Locate the cell with the specified text and output its [X, Y] center coordinate. 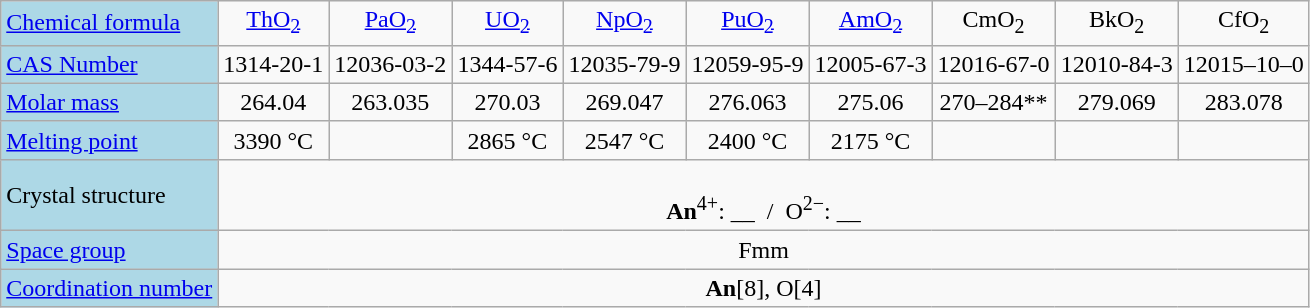
2865 °C [508, 140]
CfO2 [1244, 23]
Coordination number [110, 288]
269.047 [624, 102]
12036-03-2 [390, 64]
12035-79-9 [624, 64]
UO2 [508, 23]
12016-67-0 [994, 64]
283.078 [1244, 102]
1314-20-1 [274, 64]
3390 °C [274, 140]
270.03 [508, 102]
CAS Number [110, 64]
Crystal structure [110, 195]
Molar mass [110, 102]
Space group [110, 250]
AmO2 [870, 23]
Melting point [110, 140]
An4+: __ / O2−: __ [764, 195]
275.06 [870, 102]
2400 °C [748, 140]
An[8], O[4] [764, 288]
264.04 [274, 102]
1344-57-6 [508, 64]
12005-67-3 [870, 64]
12015–10–0 [1244, 64]
NpO2 [624, 23]
279.069 [1116, 102]
Chemical formula [110, 23]
Fmm [764, 250]
276.063 [748, 102]
270–284** [994, 102]
ThO2 [274, 23]
12010-84-3 [1116, 64]
2175 °C [870, 140]
263.035 [390, 102]
2547 °C [624, 140]
CmO2 [994, 23]
12059-95-9 [748, 64]
PaO2 [390, 23]
BkO2 [1116, 23]
PuO2 [748, 23]
